Return the (x, y) coordinate for the center point of the cell that contains the specified text.  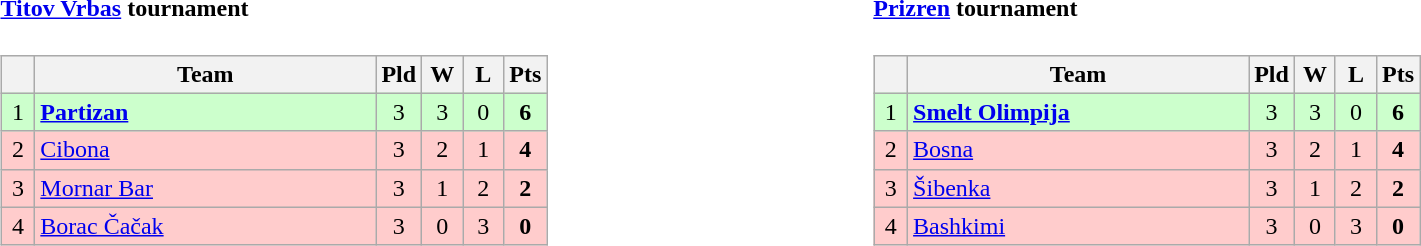
Partizan (206, 112)
Smelt Olimpija (1078, 112)
Mornar Bar (206, 188)
Bosna (1078, 150)
Šibenka (1078, 188)
Borac Čačak (206, 226)
Bashkimi (1078, 226)
Cibona (206, 150)
